Detect which cell encompasses the target text, then output its [x, y] center coordinate. 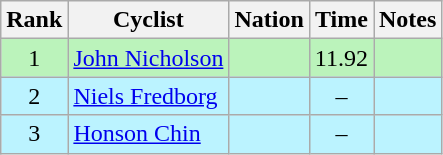
Niels Fredborg [148, 96]
Time [341, 20]
1 [34, 58]
John Nicholson [148, 58]
11.92 [341, 58]
Honson Chin [148, 134]
2 [34, 96]
Cyclist [148, 20]
Nation [269, 20]
Notes [408, 20]
3 [34, 134]
Rank [34, 20]
